From the cell containing the given text, extract its center point as (x, y) coordinate. 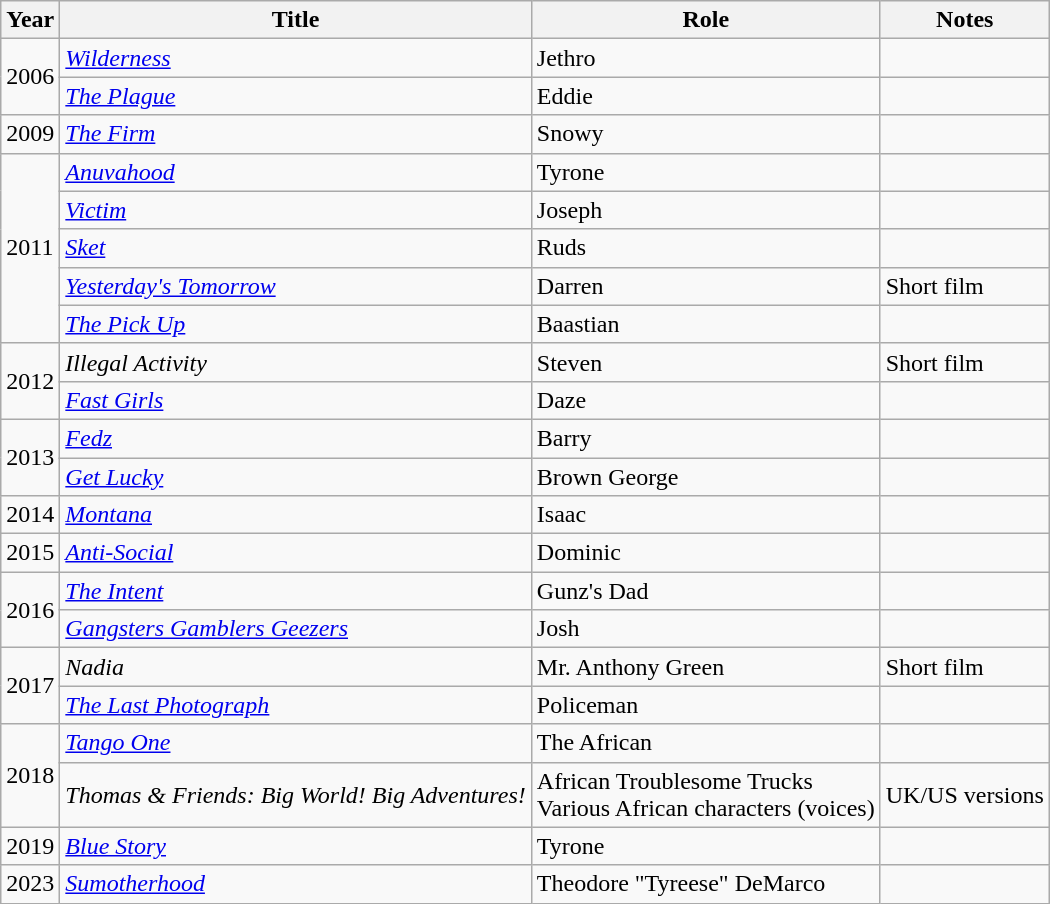
Victim (296, 210)
Daze (706, 400)
2017 (30, 686)
Mr. Anthony Green (706, 667)
Dominic (706, 553)
2016 (30, 610)
Barry (706, 438)
2013 (30, 457)
Year (30, 20)
Blue Story (296, 846)
Joseph (706, 210)
Fast Girls (296, 400)
Snowy (706, 134)
Brown George (706, 477)
Theodore "Tyreese" DeMarco (706, 884)
2015 (30, 553)
Wilderness (296, 58)
Josh (706, 629)
Jethro (706, 58)
Role (706, 20)
Illegal Activity (296, 362)
The Last Photograph (296, 705)
Sket (296, 248)
Get Lucky (296, 477)
Anuvahood (296, 172)
Notes (964, 20)
2011 (30, 248)
Gangsters Gamblers Geezers (296, 629)
The Plague (296, 96)
Baastian (706, 324)
Steven (706, 362)
Gunz's Dad (706, 591)
2023 (30, 884)
Sumotherhood (296, 884)
The Pick Up (296, 324)
2018 (30, 776)
2019 (30, 846)
Nadia (296, 667)
Tango One (296, 743)
Policeman (706, 705)
Montana (296, 515)
2006 (30, 77)
Ruds (706, 248)
The Intent (296, 591)
2012 (30, 381)
Eddie (706, 96)
UK/US versions (964, 794)
The African (706, 743)
Thomas & Friends: Big World! Big Adventures! (296, 794)
Fedz (296, 438)
Title (296, 20)
Darren (706, 286)
Anti-Social (296, 553)
African Troublesome TrucksVarious African characters (voices) (706, 794)
2014 (30, 515)
The Firm (296, 134)
2009 (30, 134)
Yesterday's Tomorrow (296, 286)
Isaac (706, 515)
